Detect which cell encompasses the target text, then output its [X, Y] center coordinate. 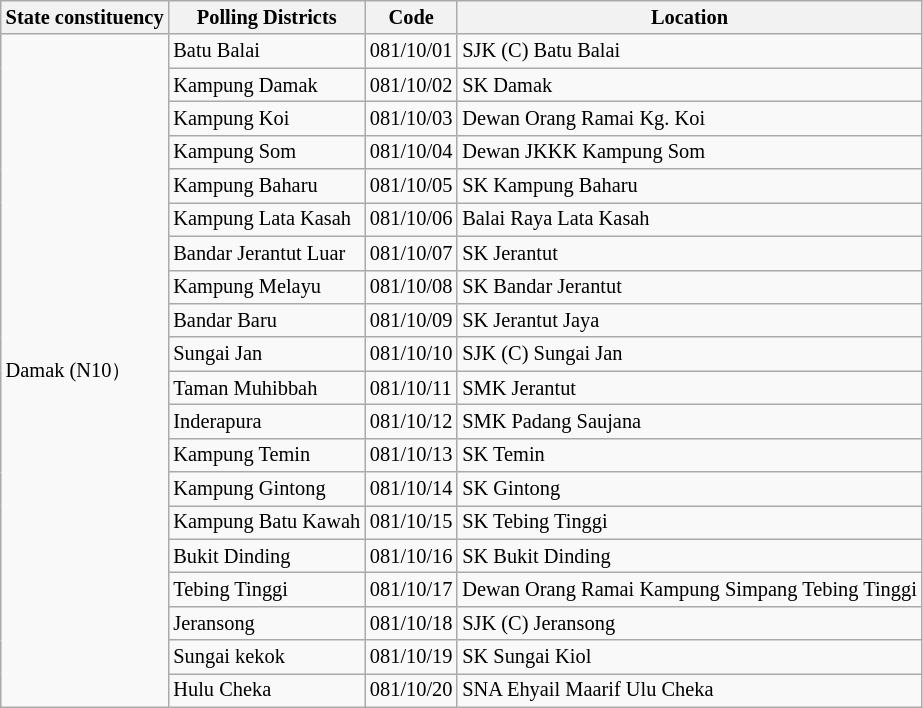
081/10/10 [411, 354]
Kampung Gintong [266, 489]
SK Sungai Kiol [689, 657]
Kampung Koi [266, 118]
SK Gintong [689, 489]
081/10/12 [411, 421]
081/10/20 [411, 690]
Dewan Orang Ramai Kg. Koi [689, 118]
Kampung Lata Kasah [266, 219]
SK Tebing Tinggi [689, 522]
081/10/03 [411, 118]
Kampung Som [266, 152]
SMK Jerantut [689, 388]
081/10/19 [411, 657]
SNA Ehyail Maarif Ulu Cheka [689, 690]
081/10/04 [411, 152]
Code [411, 17]
Jeransong [266, 623]
081/10/02 [411, 85]
Bukit Dinding [266, 556]
081/10/13 [411, 455]
Dewan Orang Ramai Kampung Simpang Tebing Tinggi [689, 589]
Kampung Temin [266, 455]
SK Bandar Jerantut [689, 287]
081/10/14 [411, 489]
Damak (N10） [85, 370]
SK Damak [689, 85]
Kampung Melayu [266, 287]
SMK Padang Saujana [689, 421]
SK Temin [689, 455]
Kampung Batu Kawah [266, 522]
SK Bukit Dinding [689, 556]
SK Jerantut [689, 253]
081/10/08 [411, 287]
081/10/05 [411, 186]
SK Kampung Baharu [689, 186]
081/10/16 [411, 556]
Dewan JKKK Kampung Som [689, 152]
Balai Raya Lata Kasah [689, 219]
081/10/07 [411, 253]
Bandar Jerantut Luar [266, 253]
State constituency [85, 17]
081/10/18 [411, 623]
Inderapura [266, 421]
Kampung Baharu [266, 186]
Polling Districts [266, 17]
Kampung Damak [266, 85]
SJK (C) Jeransong [689, 623]
SK Jerantut Jaya [689, 320]
SJK (C) Batu Balai [689, 51]
Bandar Baru [266, 320]
Sungai Jan [266, 354]
081/10/01 [411, 51]
081/10/06 [411, 219]
081/10/09 [411, 320]
Tebing Tinggi [266, 589]
Hulu Cheka [266, 690]
SJK (C) Sungai Jan [689, 354]
Sungai kekok [266, 657]
081/10/11 [411, 388]
Location [689, 17]
Batu Balai [266, 51]
Taman Muhibbah [266, 388]
081/10/17 [411, 589]
081/10/15 [411, 522]
